Identify which cell holds the provided text, then report its (X, Y) central coordinate. 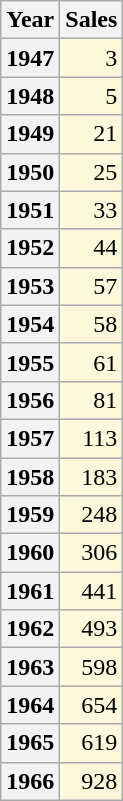
654 (92, 705)
1962 (30, 629)
58 (92, 324)
44 (92, 248)
493 (92, 629)
441 (92, 591)
5 (92, 96)
1952 (30, 248)
1956 (30, 400)
1959 (30, 515)
113 (92, 438)
1963 (30, 667)
61 (92, 362)
1947 (30, 58)
598 (92, 667)
33 (92, 210)
81 (92, 400)
1954 (30, 324)
1950 (30, 172)
1955 (30, 362)
1953 (30, 286)
1961 (30, 591)
1958 (30, 477)
21 (92, 134)
306 (92, 553)
1965 (30, 743)
25 (92, 172)
248 (92, 515)
1964 (30, 705)
1966 (30, 781)
1951 (30, 210)
928 (92, 781)
Year (30, 20)
1948 (30, 96)
1960 (30, 553)
Sales (92, 20)
3 (92, 58)
183 (92, 477)
619 (92, 743)
1949 (30, 134)
57 (92, 286)
1957 (30, 438)
